Return the (X, Y) coordinate for the center point of the cell that contains the specified text.  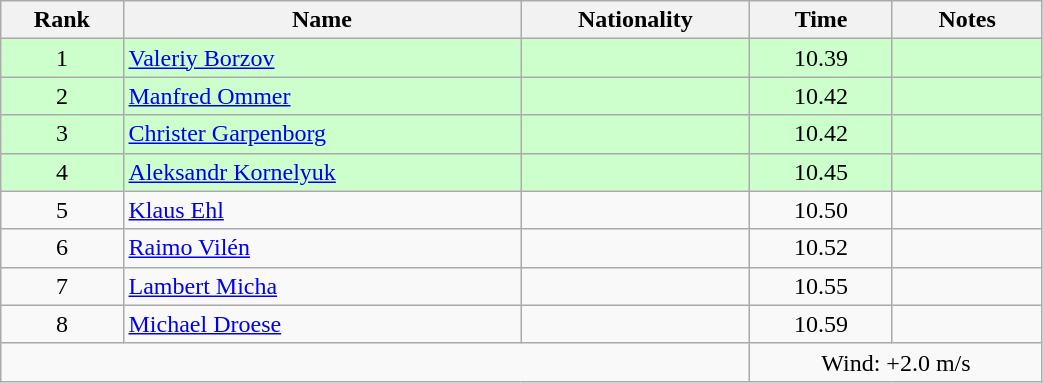
Klaus Ehl (322, 210)
Manfred Ommer (322, 96)
7 (62, 286)
10.59 (821, 324)
3 (62, 134)
Notes (967, 20)
Raimo Vilén (322, 248)
5 (62, 210)
10.55 (821, 286)
Rank (62, 20)
6 (62, 248)
Michael Droese (322, 324)
Aleksandr Kornelyuk (322, 172)
8 (62, 324)
10.50 (821, 210)
Valeriy Borzov (322, 58)
Lambert Micha (322, 286)
4 (62, 172)
Nationality (636, 20)
Wind: +2.0 m/s (896, 362)
Time (821, 20)
1 (62, 58)
10.45 (821, 172)
Name (322, 20)
2 (62, 96)
10.39 (821, 58)
10.52 (821, 248)
Christer Garpenborg (322, 134)
